Search for the cell housing the specified text and yield its (X, Y) center coordinate. 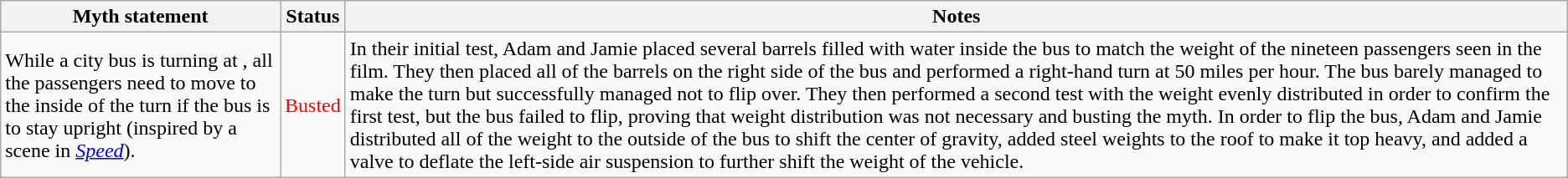
Status (313, 17)
Busted (313, 105)
Myth statement (141, 17)
Notes (957, 17)
